Locate the cell with the specified text and output its [X, Y] center coordinate. 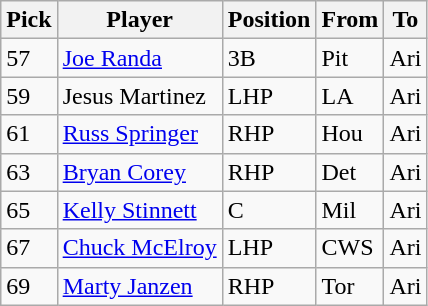
To [406, 20]
Pick [29, 20]
Bryan Corey [140, 172]
CWS [350, 248]
Position [269, 20]
61 [29, 134]
Tor [350, 286]
From [350, 20]
69 [29, 286]
Russ Springer [140, 134]
63 [29, 172]
C [269, 210]
57 [29, 58]
3B [269, 58]
LA [350, 96]
Pit [350, 58]
65 [29, 210]
Mil [350, 210]
Hou [350, 134]
Jesus Martinez [140, 96]
Player [140, 20]
Det [350, 172]
Joe Randa [140, 58]
Marty Janzen [140, 286]
Kelly Stinnett [140, 210]
67 [29, 248]
59 [29, 96]
Chuck McElroy [140, 248]
